Capture the cell that displays the provided text and extract its (x, y) central coordinate. 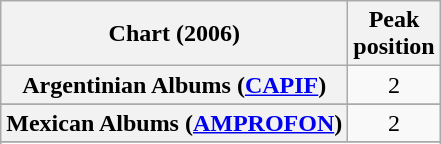
Peakposition (394, 34)
Argentinian Albums (CAPIF) (174, 85)
Chart (2006) (174, 34)
Mexican Albums (AMPROFON) (174, 123)
